Capture the cell that displays the provided text and extract its [X, Y] central coordinate. 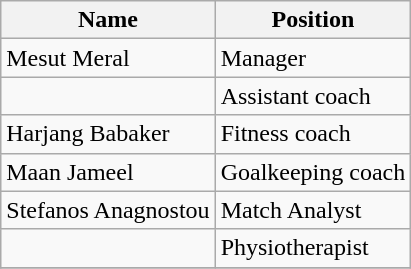
Mesut Meral [108, 58]
Goalkeeping coach [313, 172]
Stefanos Anagnostou [108, 210]
Name [108, 20]
Maan Jameel [108, 172]
Manager [313, 58]
Match Analyst [313, 210]
Fitness coach [313, 134]
Physiotherapist [313, 248]
Assistant coach [313, 96]
Harjang Babaker [108, 134]
Position [313, 20]
